Pinpoint the cell where the given text exists, returning its (X, Y) midpoint coordinate. 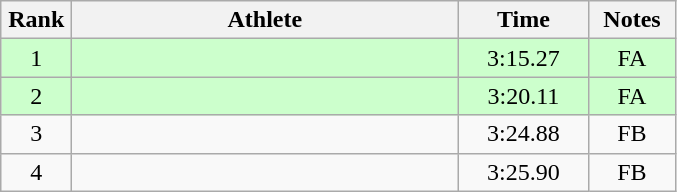
2 (36, 96)
3:15.27 (524, 58)
3:24.88 (524, 134)
1 (36, 58)
4 (36, 172)
Rank (36, 20)
Notes (632, 20)
3:20.11 (524, 96)
3 (36, 134)
Time (524, 20)
3:25.90 (524, 172)
Athlete (265, 20)
